Determine the (X, Y) coordinate at the center of the cell enclosing the given text.  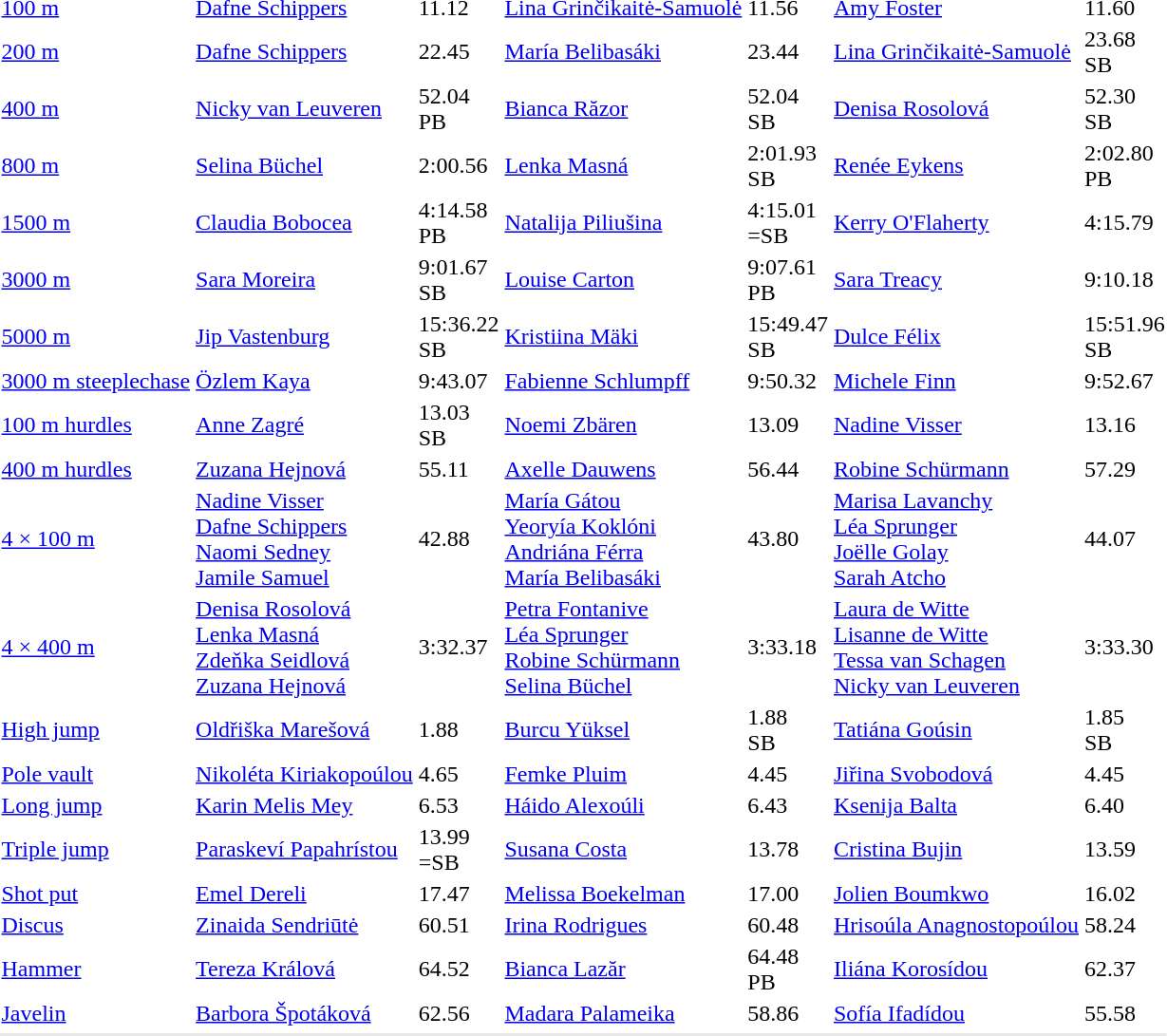
Sara Moreira (305, 279)
Robine Schürmann (957, 469)
13.09 (788, 425)
Anne Zagré (305, 425)
1.88SB (788, 729)
3000 m (96, 279)
4:15.01=SB (788, 222)
Shot put (96, 894)
15:36.22SB (459, 336)
Marisa LavanchyLéa SprungerJoëlle GolaySarah Atcho (957, 539)
Oldřiška Marešová (305, 729)
6.40 (1125, 805)
42.88 (459, 539)
17.00 (788, 894)
Hammer (96, 969)
2:01.93SB (788, 165)
13.16 (1125, 425)
3:33.30 (1125, 648)
Denisa RosolováLenka MasnáZdeňka SeidlováZuzana Hejnová (305, 648)
64.48PB (788, 969)
Zinaida Sendriūtė (305, 925)
Paraskeví Papahrístou (305, 849)
23.44 (788, 51)
16.02 (1125, 894)
Özlem Kaya (305, 381)
2:02.80PB (1125, 165)
Susana Costa (623, 849)
Laura de WitteLisanne de WitteTessa van SchagenNicky van Leuveren (957, 648)
4:15.79 (1125, 222)
Louise Carton (623, 279)
60.51 (459, 925)
Dafne Schippers (305, 51)
Jiřina Svobodová (957, 774)
Nikoléta Kiriakopoúlou (305, 774)
56.44 (788, 469)
Javelin (96, 1013)
Fabienne Schlumpff (623, 381)
9:43.07 (459, 381)
Axelle Dauwens (623, 469)
Noemi Zbären (623, 425)
52.04PB (459, 108)
Madara Palameika (623, 1013)
Melissa Boekelman (623, 894)
9:50.32 (788, 381)
Hrisoúla Anagnostopoúlou (957, 925)
Nadine Visser (957, 425)
Tereza Králová (305, 969)
64.52 (459, 969)
100 m hurdles (96, 425)
3:33.18 (788, 648)
María GátouYeoryía KoklóniAndriána FérraMaría Belibasáki (623, 539)
13.99=SB (459, 849)
62.37 (1125, 969)
9:52.67 (1125, 381)
4.65 (459, 774)
Háido Alexoúli (623, 805)
200 m (96, 51)
44.07 (1125, 539)
60.48 (788, 925)
58.24 (1125, 925)
Renée Eykens (957, 165)
Irina Rodrigues (623, 925)
5000 m (96, 336)
Kristiina Mäki (623, 336)
Denisa Rosolová (957, 108)
Jolien Boumkwo (957, 894)
Emel Dereli (305, 894)
María Belibasáki (623, 51)
22.45 (459, 51)
17.47 (459, 894)
Burcu Yüksel (623, 729)
1.85SB (1125, 729)
Selina Büchel (305, 165)
Jip Vastenburg (305, 336)
Bianca Lazăr (623, 969)
Claudia Bobocea (305, 222)
Triple jump (96, 849)
Zuzana Hejnová (305, 469)
23.68SB (1125, 51)
15:51.96SB (1125, 336)
High jump (96, 729)
15:49.47SB (788, 336)
Nicky van Leuveren (305, 108)
400 m (96, 108)
Pole vault (96, 774)
Tatiána Goúsin (957, 729)
2:00.56 (459, 165)
62.56 (459, 1013)
Sara Treacy (957, 279)
9:01.67SB (459, 279)
4:14.58PB (459, 222)
57.29 (1125, 469)
Dulce Félix (957, 336)
55.11 (459, 469)
Iliána Korosídou (957, 969)
13.78 (788, 849)
13.59 (1125, 849)
Nadine VisserDafne SchippersNaomi SedneyJamile Samuel (305, 539)
Ksenija Balta (957, 805)
Lina Grinčikaitė-Samuolė (957, 51)
55.58 (1125, 1013)
Michele Finn (957, 381)
Discus (96, 925)
Cristina Bujin (957, 849)
9:10.18 (1125, 279)
Bianca Răzor (623, 108)
Petra FontaniveLéa SprungerRobine SchürmannSelina Büchel (623, 648)
Karin Melis Mey (305, 805)
58.86 (788, 1013)
Lenka Masná (623, 165)
52.30SB (1125, 108)
6.53 (459, 805)
4 × 400 m (96, 648)
9:07.61PB (788, 279)
Femke Pluim (623, 774)
400 m hurdles (96, 469)
52.04SB (788, 108)
4 × 100 m (96, 539)
13.03SB (459, 425)
1500 m (96, 222)
Long jump (96, 805)
6.43 (788, 805)
Sofía Ifadídou (957, 1013)
3:32.37 (459, 648)
800 m (96, 165)
1.88 (459, 729)
3000 m steeplechase (96, 381)
Natalija Piliušina (623, 222)
Barbora Špotáková (305, 1013)
43.80 (788, 539)
Kerry O'Flaherty (957, 222)
